Extract the [X, Y] coordinate from the center of the cell holding the provided text.  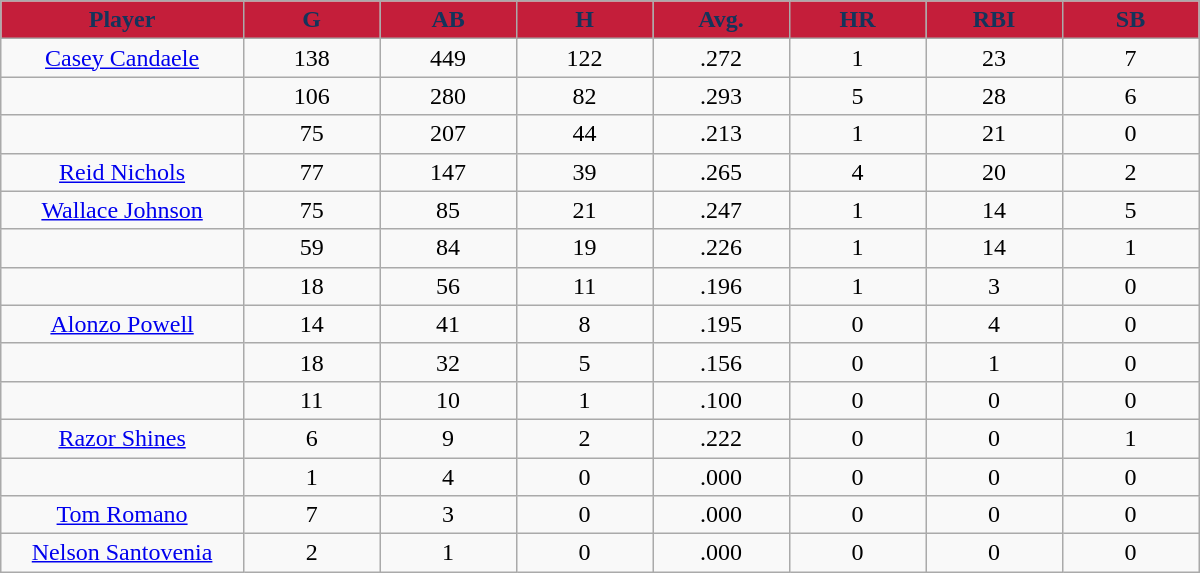
Tom Romano [122, 515]
Reid Nichols [122, 172]
HR [857, 20]
28 [994, 96]
147 [448, 172]
77 [311, 172]
10 [448, 400]
.196 [721, 286]
59 [311, 248]
85 [448, 210]
138 [311, 58]
RBI [994, 20]
Razor Shines [122, 438]
AB [448, 20]
Avg. [721, 20]
.156 [721, 362]
Casey Candaele [122, 58]
84 [448, 248]
20 [994, 172]
449 [448, 58]
.247 [721, 210]
.265 [721, 172]
.213 [721, 134]
9 [448, 438]
56 [448, 286]
280 [448, 96]
.293 [721, 96]
.100 [721, 400]
207 [448, 134]
8 [584, 324]
SB [1130, 20]
41 [448, 324]
.272 [721, 58]
Alonzo Powell [122, 324]
Nelson Santovenia [122, 553]
Wallace Johnson [122, 210]
.226 [721, 248]
39 [584, 172]
19 [584, 248]
122 [584, 58]
.195 [721, 324]
H [584, 20]
44 [584, 134]
32 [448, 362]
23 [994, 58]
Player [122, 20]
.222 [721, 438]
G [311, 20]
106 [311, 96]
82 [584, 96]
